From the cell containing the given text, extract its center point as [x, y] coordinate. 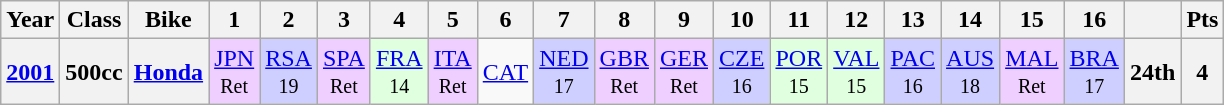
JPNRet [234, 72]
RSA19 [289, 72]
PAC16 [913, 72]
16 [1094, 20]
1 [234, 20]
VAL15 [856, 72]
FRA14 [399, 72]
12 [856, 20]
15 [1032, 20]
Honda [168, 72]
13 [913, 20]
GBRRet [624, 72]
GERRet [684, 72]
POR15 [799, 72]
2001 [30, 72]
11 [799, 20]
ITARet [452, 72]
MALRet [1032, 72]
7 [564, 20]
500cc [94, 72]
24th [1152, 72]
Bike [168, 20]
6 [505, 20]
14 [970, 20]
SPARet [344, 72]
NED17 [564, 72]
9 [684, 20]
CAT [505, 72]
10 [742, 20]
AUS18 [970, 72]
3 [344, 20]
2 [289, 20]
Class [94, 20]
Year [30, 20]
BRA17 [1094, 72]
5 [452, 20]
Pts [1202, 20]
8 [624, 20]
CZE16 [742, 72]
